Search for the cell housing the specified text and yield its (X, Y) center coordinate. 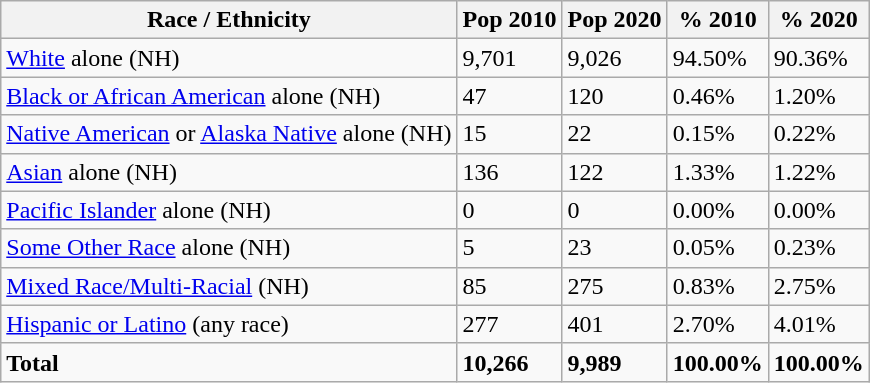
1.20% (818, 96)
% 2020 (818, 20)
0.46% (718, 96)
10,266 (510, 362)
Race / Ethnicity (229, 20)
85 (510, 286)
Total (229, 362)
1.33% (718, 172)
Pacific Islander alone (NH) (229, 210)
9,701 (510, 58)
Mixed Race/Multi-Racial (NH) (229, 286)
47 (510, 96)
136 (510, 172)
122 (614, 172)
Black or African American alone (NH) (229, 96)
23 (614, 248)
5 (510, 248)
401 (614, 324)
94.50% (718, 58)
0.23% (818, 248)
Asian alone (NH) (229, 172)
2.70% (718, 324)
Native American or Alaska Native alone (NH) (229, 134)
275 (614, 286)
90.36% (818, 58)
4.01% (818, 324)
277 (510, 324)
% 2010 (718, 20)
22 (614, 134)
Pop 2010 (510, 20)
9,026 (614, 58)
0.05% (718, 248)
2.75% (818, 286)
Hispanic or Latino (any race) (229, 324)
Pop 2020 (614, 20)
0.15% (718, 134)
15 (510, 134)
0.83% (718, 286)
0.22% (818, 134)
120 (614, 96)
Some Other Race alone (NH) (229, 248)
White alone (NH) (229, 58)
1.22% (818, 172)
9,989 (614, 362)
